Scan for the cell matching the given text and deliver its (X, Y) coordinate at center. 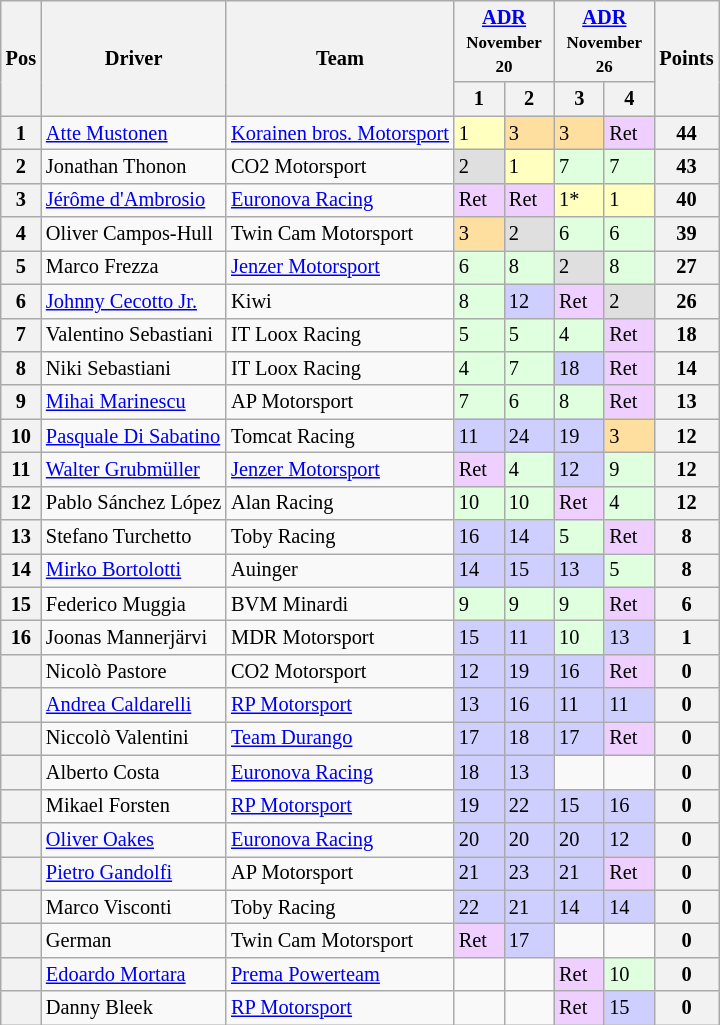
Mihai Marinescu (134, 402)
Kiwi (340, 301)
44 (686, 133)
23 (529, 873)
Driver (134, 58)
Joonas Mannerjärvi (134, 637)
27 (686, 267)
Mirko Bortolotti (134, 570)
Team Durango (340, 738)
Edoardo Mortara (134, 974)
Andrea Caldarelli (134, 705)
Nicolò Pastore (134, 671)
Tomcat Racing (340, 436)
ADRNovember 20 (504, 41)
Alan Racing (340, 503)
26 (686, 301)
Marco Visconti (134, 907)
Walter Grubmüller (134, 469)
1* (579, 200)
ADRNovember 26 (604, 41)
Pos (21, 58)
MDR Motorsport (340, 637)
Stefano Turchetto (134, 537)
BVM Minardi (340, 604)
Pietro Gandolfi (134, 873)
German (134, 940)
Alberto Costa (134, 772)
Federico Muggia (134, 604)
Points (686, 58)
Johnny Cecotto Jr. (134, 301)
Pasquale Di Sabatino (134, 436)
Korainen bros. Motorsport (340, 133)
Jonathan Thonon (134, 166)
Danny Bleek (134, 1008)
Mikael Forsten (134, 806)
Team (340, 58)
Oliver Campos-Hull (134, 234)
Niccolò Valentini (134, 738)
Prema Powerteam (340, 974)
Niki Sebastiani (134, 368)
Auinger (340, 570)
Pablo Sánchez López (134, 503)
39 (686, 234)
Valentino Sebastiani (134, 335)
Jérôme d'Ambrosio (134, 200)
Atte Mustonen (134, 133)
40 (686, 200)
Marco Frezza (134, 267)
24 (529, 436)
43 (686, 166)
Oliver Oakes (134, 839)
